Provide the [X, Y] coordinate of the cell's center where the given text is located.  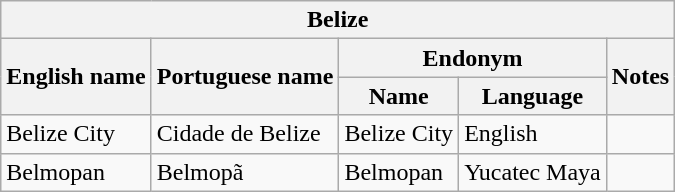
Belize [338, 20]
Cidade de Belize [245, 134]
English [533, 134]
Portuguese name [245, 77]
Belmopã [245, 172]
Language [533, 96]
Endonym [472, 58]
English name [76, 77]
Notes [640, 77]
Yucatec Maya [533, 172]
Name [399, 96]
